Scan for the cell matching the given text and deliver its (x, y) coordinate at center. 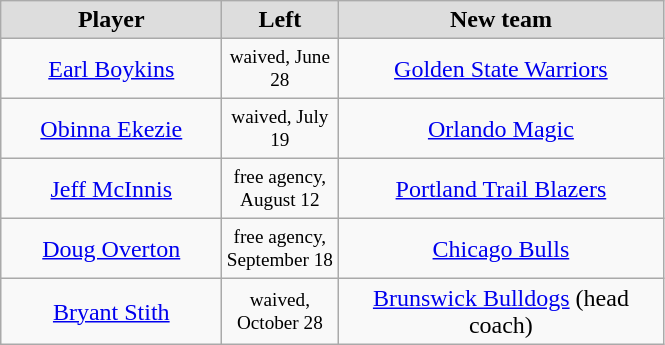
Left (280, 20)
Jeff McInnis (112, 189)
Player (112, 20)
Portland Trail Blazers (501, 189)
Chicago Bulls (501, 249)
Orlando Magic (501, 129)
Bryant Stith (112, 312)
Golden State Warriors (501, 69)
waived, October 28 (280, 312)
waived, July 19 (280, 129)
New team (501, 20)
Brunswick Bulldogs (head coach) (501, 312)
waived, June 28 (280, 69)
Obinna Ekezie (112, 129)
Earl Boykins (112, 69)
free agency, September 18 (280, 249)
free agency, August 12 (280, 189)
Doug Overton (112, 249)
